Provide the [x, y] coordinate of the cell's center where the given text is located.  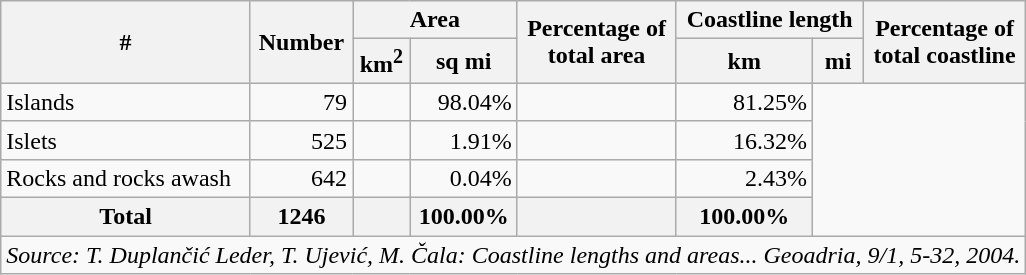
642 [301, 178]
Total [126, 217]
16.32% [744, 140]
Source: T. Duplančić Leder, T. Ujević, M. Čala: Coastline lengths and areas... Geoadria, 9/1, 5-32, 2004. [514, 255]
2.43% [744, 178]
sq mi [464, 62]
79 [301, 102]
0.04% [464, 178]
525 [301, 140]
Number [301, 42]
mi [838, 62]
Percentage of total area [596, 42]
Area [434, 20]
1.91% [464, 140]
km [744, 62]
Islands [126, 102]
km2 [381, 62]
# [126, 42]
Rocks and rocks awash [126, 178]
1246 [301, 217]
81.25% [744, 102]
Coastline length [770, 20]
Percentage of total coastline [944, 42]
98.04% [464, 102]
Islets [126, 140]
